Identify which cell holds the provided text, then report its [X, Y] central coordinate. 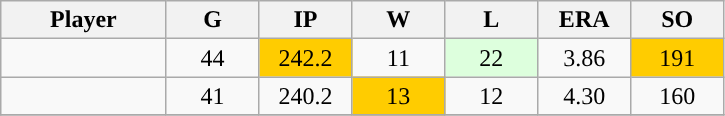
ERA [584, 20]
41 [212, 96]
11 [398, 58]
W [398, 20]
242.2 [306, 58]
44 [212, 58]
12 [492, 96]
G [212, 20]
160 [678, 96]
191 [678, 58]
240.2 [306, 96]
SO [678, 20]
3.86 [584, 58]
L [492, 20]
4.30 [584, 96]
Player [84, 20]
13 [398, 96]
IP [306, 20]
22 [492, 58]
